Return [x, y] of the center of cell containing provided text 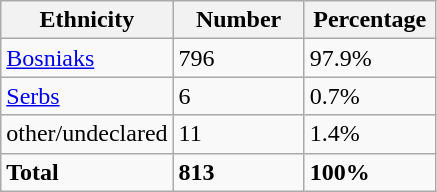
0.7% [370, 96]
Total [87, 172]
Bosniaks [87, 58]
Ethnicity [87, 20]
6 [238, 96]
100% [370, 172]
11 [238, 134]
813 [238, 172]
97.9% [370, 58]
796 [238, 58]
Serbs [87, 96]
1.4% [370, 134]
Number [238, 20]
Percentage [370, 20]
other/undeclared [87, 134]
